For the text-containing cell, return its midpoint in (X, Y) coordinate format. 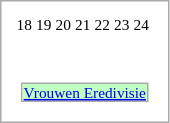
23 (124, 24)
19 (46, 24)
21 (85, 24)
22 (104, 24)
20 (66, 24)
24 (144, 24)
18 (26, 24)
